Pinpoint the cell where the given text exists, returning its (X, Y) midpoint coordinate. 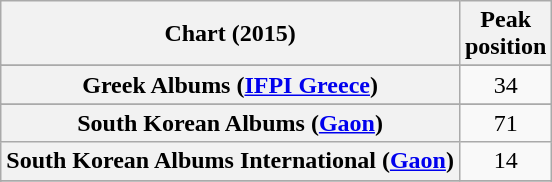
South Korean Albums (Gaon) (230, 123)
Greek Albums (IFPI Greece) (230, 85)
Peakposition (505, 34)
14 (505, 161)
71 (505, 123)
Chart (2015) (230, 34)
South Korean Albums International (Gaon) (230, 161)
34 (505, 85)
